Capture the cell that displays the provided text and extract its [x, y] central coordinate. 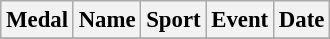
Date [301, 20]
Name [107, 20]
Medal [38, 20]
Sport [174, 20]
Event [240, 20]
